Locate the cell with the specified text and output its (X, Y) center coordinate. 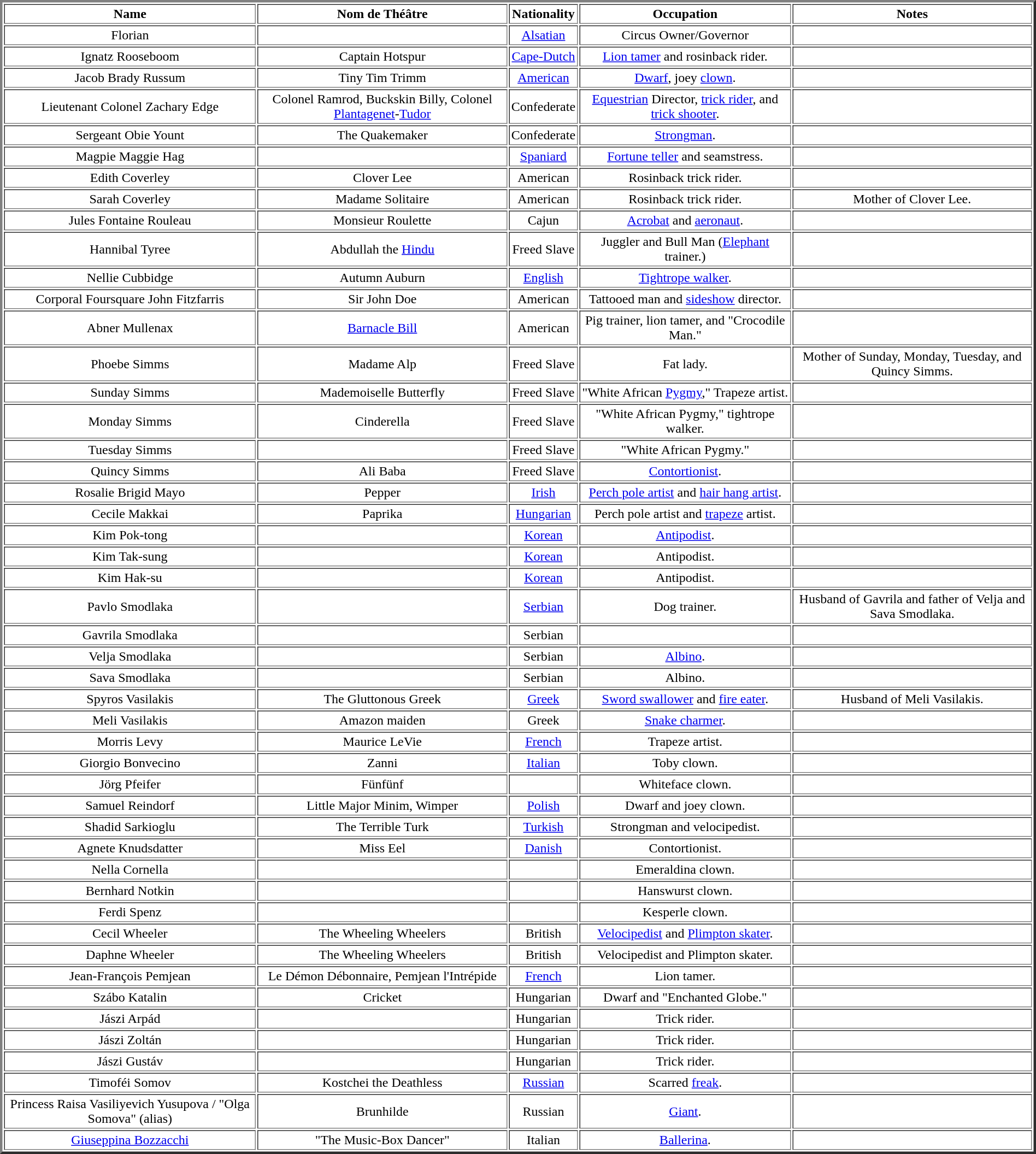
Cecile Makkai (130, 514)
Hanswurst clown. (685, 891)
Trapeze artist. (685, 742)
Perch pole artist and hair hang artist. (685, 493)
The Terrible Turk (382, 827)
Tightrope walker. (685, 278)
Kim Tak-sung (130, 556)
Emeraldina clown. (685, 870)
Brunhilde (382, 1111)
Jacob Brady Russum (130, 78)
Shadid Sarkioglu (130, 827)
Jászi Arpád (130, 1018)
Notes (912, 14)
Equestrian Director, trick rider, and trick shooter. (685, 107)
Kim Hak-su (130, 578)
Daphne Wheeler (130, 955)
Bernhard Notkin (130, 891)
Mother of Sunday, Monday, Tuesday, and Quincy Simms. (912, 364)
Toby clown. (685, 763)
Florian (130, 35)
Name (130, 14)
Sir John Doe (382, 299)
Jászi Gustáv (130, 1061)
Sergeant Obie Yount (130, 136)
"White African Pygmy," tightrope walker. (685, 422)
Le Démon Débonnaire, Pemjean l'Intrépide (382, 976)
Cajun (543, 221)
Giuseppina Bozzacchi (130, 1140)
Kostchei the Deathless (382, 1083)
Madame Alp (382, 364)
Ali Baba (382, 471)
Dwarf, joey clown. (685, 78)
Sword swallower and fire eater. (685, 699)
Mademoiselle Butterfly (382, 392)
Abdullah the Hindu (382, 249)
Nationality (543, 14)
Snake charmer. (685, 720)
Husband of Gavrila and father of Velja and Sava Smodlaka. (912, 607)
Barnacle Bill (382, 328)
Morris Levy (130, 742)
Spyros Vasilakis (130, 699)
Perch pole artist and trapeze artist. (685, 514)
Dwarf and joey clown. (685, 805)
Pepper (382, 493)
Strongman. (685, 136)
The Quakemaker (382, 136)
Fortune teller and seamstress. (685, 156)
Occupation (685, 14)
Cape-Dutch (543, 57)
Ferdi Spenz (130, 912)
Colonel Ramrod, Buckskin Billy, Colonel Plantagenet-Tudor (382, 107)
Quincy Simms (130, 471)
Paprika (382, 514)
Autumn Auburn (382, 278)
Hannibal Tyree (130, 249)
Giant. (685, 1111)
Gavrila Smodlaka (130, 635)
Juggler and Bull Man (Elephant trainer.) (685, 249)
"The Music-Box Dancer" (382, 1140)
Szábo Katalin (130, 998)
Meli Vasilakis (130, 720)
Sunday Simms (130, 392)
Danish (543, 848)
Polish (543, 805)
Jászi Zoltán (130, 1040)
Captain Hotspur (382, 57)
Cecil Wheeler (130, 933)
Irish (543, 493)
Turkish (543, 827)
Princess Raisa Vasiliyevich Yusupova / "Olga Somova" (alias) (130, 1111)
Zanni (382, 763)
Corporal Foursquare John Fitzfarris (130, 299)
Nella Cornella (130, 870)
Cricket (382, 998)
Spaniard (543, 156)
"White African Pygmy." (685, 450)
Dwarf and "Enchanted Globe." (685, 998)
Jörg Pfeifer (130, 785)
Dog trainer. (685, 607)
Scarred freak. (685, 1083)
Husband of Meli Vasilakis. (912, 699)
Tattooed man and sideshow director. (685, 299)
Monday Simms (130, 422)
Nellie Cubbidge (130, 278)
Tiny Tim Trimm (382, 78)
Sava Smodlaka (130, 678)
Samuel Reindorf (130, 805)
Edith Coverley (130, 178)
Cinderella (382, 422)
Tuesday Simms (130, 450)
Agnete Knudsdatter (130, 848)
Jules Fontaine Rouleau (130, 221)
Circus Owner/Governor (685, 35)
Ignatz Rooseboom (130, 57)
Jean-François Pemjean (130, 976)
Fat lady. (685, 364)
Madame Solitaire (382, 199)
Alsatian (543, 35)
Mother of Clover Lee. (912, 199)
Monsieur Roulette (382, 221)
Timoféi Somov (130, 1083)
Acrobat and aeronaut. (685, 221)
Rosalie Brigid Mayo (130, 493)
Lion tamer. (685, 976)
Pig trainer, lion tamer, and "Crocodile Man." (685, 328)
Sarah Coverley (130, 199)
Kesperle clown. (685, 912)
Fünfünf (382, 785)
The Gluttonous Greek (382, 699)
Kim Pok-tong (130, 535)
Velja Smodlaka (130, 657)
Abner Mullenax (130, 328)
Lion tamer and rosinback rider. (685, 57)
Whiteface clown. (685, 785)
Pavlo Smodlaka (130, 607)
Magpie Maggie Hag (130, 156)
Phoebe Simms (130, 364)
Ballerina. (685, 1140)
Amazon maiden (382, 720)
Maurice LeVie (382, 742)
Nom de Théâtre (382, 14)
English (543, 278)
Giorgio Bonvecino (130, 763)
Clover Lee (382, 178)
Little Major Minim, Wimper (382, 805)
Miss Eel (382, 848)
"White African Pygmy," Trapeze artist. (685, 392)
Lieutenant Colonel Zachary Edge (130, 107)
Strongman and velocipedist. (685, 827)
